Capture the cell that displays the provided text and extract its [x, y] central coordinate. 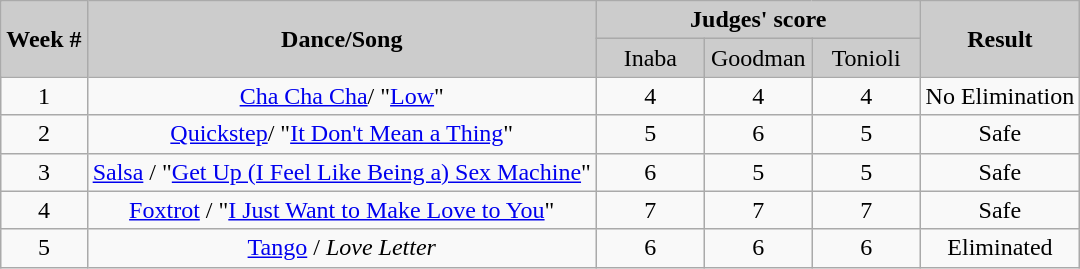
1 [44, 96]
Inaba [650, 58]
Dance/Song [342, 39]
No Elimination [1000, 96]
Tango / Love Letter [342, 248]
Quickstep/ "It Don't Mean a Thing" [342, 134]
3 [44, 172]
Cha Cha Cha/ "Low" [342, 96]
Judges' score [758, 20]
Tonioli [866, 58]
Eliminated [1000, 248]
Goodman [758, 58]
Result [1000, 39]
2 [44, 134]
Foxtrot / "I Just Want to Make Love to You" [342, 210]
Week # [44, 39]
Salsa / "Get Up (I Feel Like Being a) Sex Machine" [342, 172]
